Find where the given text appears and provide that cell's center as (x, y) coordinate. 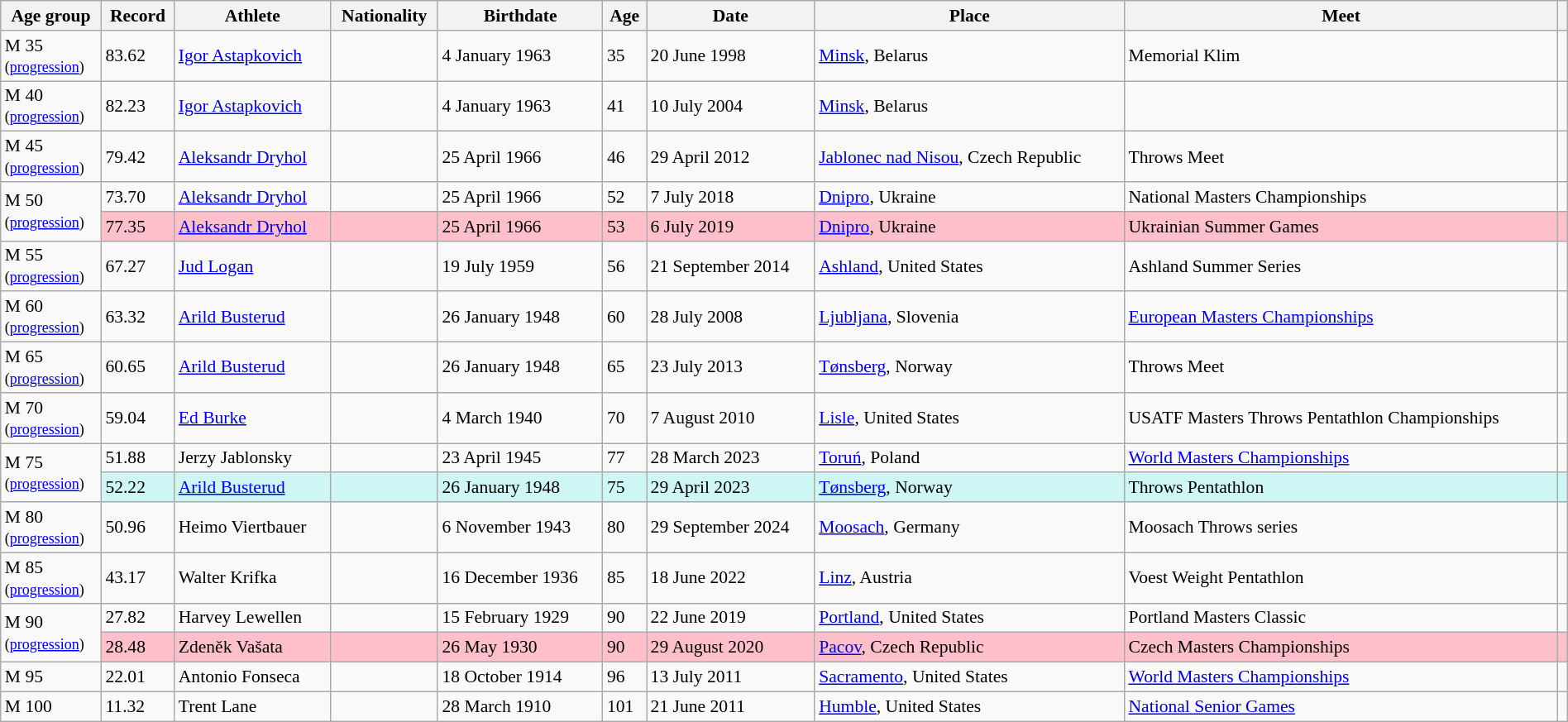
National Masters Championships (1341, 197)
67.27 (137, 266)
18 June 2022 (731, 577)
23 April 1945 (519, 458)
USATF Masters Throws Pentathlon Championships (1341, 418)
Portland, United States (969, 618)
Moosach Throws series (1341, 528)
Memorial Klim (1341, 56)
7 July 2018 (731, 197)
Jerzy Jablonsky (253, 458)
Jud Logan (253, 266)
65 (625, 367)
60 (625, 318)
M 35 (progression) (51, 56)
27.82 (137, 618)
M 40 (progression) (51, 106)
Age group (51, 16)
35 (625, 56)
43.17 (137, 577)
7 August 2010 (731, 418)
Birthdate (519, 16)
77.35 (137, 227)
Date (731, 16)
21 September 2014 (731, 266)
Trent Lane (253, 706)
101 (625, 706)
21 June 2011 (731, 706)
51.88 (137, 458)
6 July 2019 (731, 227)
85 (625, 577)
60.65 (137, 367)
M 65 (progression) (51, 367)
Athlete (253, 16)
28 March 2023 (731, 458)
29 April 2012 (731, 157)
Place (969, 16)
11.32 (137, 706)
Throws Pentathlon (1341, 488)
83.62 (137, 56)
79.42 (137, 157)
Meet (1341, 16)
Heimo Viertbauer (253, 528)
Humble, United States (969, 706)
Linz, Austria (969, 577)
M 80 (progression) (51, 528)
National Senior Games (1341, 706)
96 (625, 677)
75 (625, 488)
52.22 (137, 488)
59.04 (137, 418)
M 100 (51, 706)
28 March 1910 (519, 706)
Moosach, Germany (969, 528)
M 95 (51, 677)
18 October 1914 (519, 677)
Portland Masters Classic (1341, 618)
Jablonec nad Nisou, Czech Republic (969, 157)
52 (625, 197)
Nationality (385, 16)
77 (625, 458)
Walter Krifka (253, 577)
28 July 2008 (731, 318)
56 (625, 266)
M 45 (progression) (51, 157)
70 (625, 418)
M 55 (progression) (51, 266)
Zdeněk Vašata (253, 648)
4 March 1940 (519, 418)
Ukrainian Summer Games (1341, 227)
Czech Masters Championships (1341, 648)
Ljubljana, Slovenia (969, 318)
20 June 1998 (731, 56)
M 85 (progression) (51, 577)
Age (625, 16)
50.96 (137, 528)
M 75 (progression) (51, 473)
M 90 (progression) (51, 632)
M 60 (progression) (51, 318)
Record (137, 16)
26 May 1930 (519, 648)
M 50 (progression) (51, 212)
82.23 (137, 106)
Ed Burke (253, 418)
M 70 (progression) (51, 418)
22 June 2019 (731, 618)
Harvey Lewellen (253, 618)
29 September 2024 (731, 528)
Pacov, Czech Republic (969, 648)
Toruń, Poland (969, 458)
European Masters Championships (1341, 318)
28.48 (137, 648)
Ashland Summer Series (1341, 266)
23 July 2013 (731, 367)
16 December 1936 (519, 577)
6 November 1943 (519, 528)
29 August 2020 (731, 648)
29 April 2023 (731, 488)
Ashland, United States (969, 266)
10 July 2004 (731, 106)
19 July 1959 (519, 266)
Voest Weight Pentathlon (1341, 577)
Lisle, United States (969, 418)
Antonio Fonseca (253, 677)
53 (625, 227)
63.32 (137, 318)
13 July 2011 (731, 677)
80 (625, 528)
15 February 1929 (519, 618)
22.01 (137, 677)
46 (625, 157)
73.70 (137, 197)
41 (625, 106)
Sacramento, United States (969, 677)
